For the text-containing cell, return its midpoint in (x, y) coordinate format. 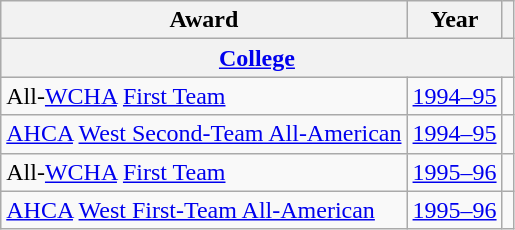
AHCA West Second-Team All-American (204, 134)
Award (204, 20)
College (257, 58)
Year (454, 20)
AHCA West First-Team All-American (204, 210)
